Return [x, y] of the center of cell containing provided text 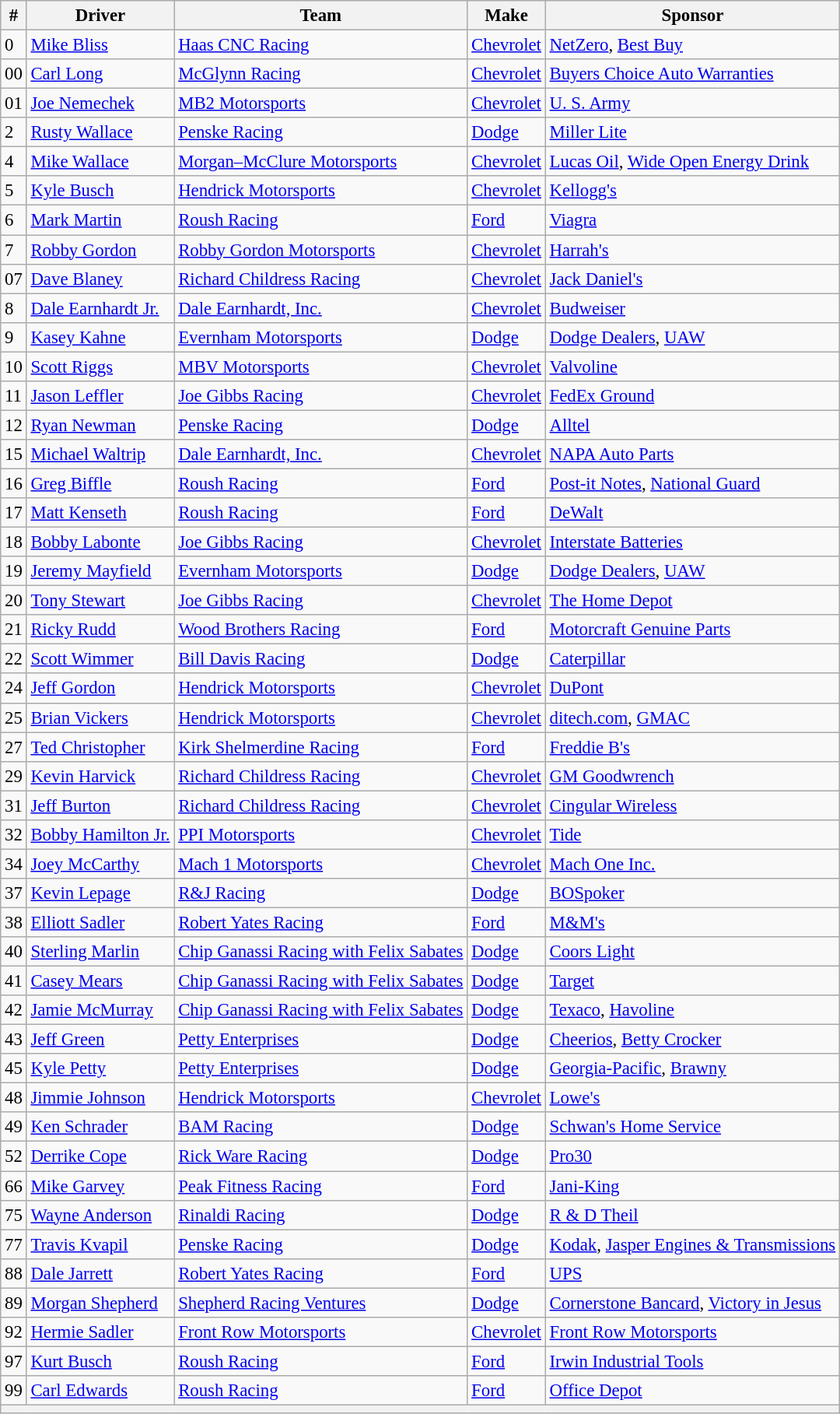
Ryan Newman [100, 425]
Derrike Cope [100, 1156]
31 [14, 805]
FedEx Ground [692, 396]
Post-it Notes, National Guard [692, 483]
Morgan–McClure Motorsports [320, 162]
Dave Blaney [100, 279]
MBV Motorsports [320, 367]
Jimmie Johnson [100, 1098]
Joe Nemechek [100, 104]
Jeremy Mayfield [100, 571]
Kevin Harvick [100, 776]
92 [14, 1332]
Office Depot [692, 1391]
Shepherd Racing Ventures [320, 1303]
DuPont [692, 689]
Mark Martin [100, 220]
Lowe's [692, 1098]
Tony Stewart [100, 601]
Jack Daniel's [692, 279]
R & D Theil [692, 1215]
97 [14, 1361]
Dale Earnhardt Jr. [100, 308]
10 [14, 367]
DeWalt [692, 513]
Bobby Labonte [100, 542]
Joey McCarthy [100, 864]
Rinaldi Racing [320, 1215]
M&M's [692, 922]
Georgia-Pacific, Brawny [692, 1068]
Travis Kvapil [100, 1244]
48 [14, 1098]
Bill Davis Racing [320, 659]
PPI Motorsports [320, 835]
Kyle Petty [100, 1068]
19 [14, 571]
Kevin Lepage [100, 893]
Jamie McMurray [100, 1010]
Rick Ware Racing [320, 1156]
Jason Leffler [100, 396]
41 [14, 981]
BAM Racing [320, 1128]
Team [320, 16]
8 [14, 308]
99 [14, 1391]
Lucas Oil, Wide Open Energy Drink [692, 162]
Viagra [692, 220]
Schwan's Home Service [692, 1128]
Coors Light [692, 952]
Make [506, 16]
Jani-King [692, 1186]
6 [14, 220]
Robby Gordon [100, 250]
Mike Wallace [100, 162]
Bobby Hamilton Jr. [100, 835]
15 [14, 454]
Matt Kenseth [100, 513]
Kyle Busch [100, 191]
Wood Brothers Racing [320, 630]
Ted Christopher [100, 747]
Irwin Industrial Tools [692, 1361]
Elliott Sadler [100, 922]
40 [14, 952]
37 [14, 893]
MB2 Motorsports [320, 104]
Jeff Green [100, 1040]
Interstate Batteries [692, 542]
UPS [692, 1273]
88 [14, 1273]
R&J Racing [320, 893]
Kasey Kahne [100, 337]
Scott Riggs [100, 367]
34 [14, 864]
Greg Biffle [100, 483]
Miller Lite [692, 132]
Carl Long [100, 74]
21 [14, 630]
Pro30 [692, 1156]
Hermie Sadler [100, 1332]
89 [14, 1303]
17 [14, 513]
18 [14, 542]
16 [14, 483]
29 [14, 776]
Haas CNC Racing [320, 45]
43 [14, 1040]
Driver [100, 16]
4 [14, 162]
Cornerstone Bancard, Victory in Jesus [692, 1303]
Peak Fitness Racing [320, 1186]
Casey Mears [100, 981]
Freddie B's [692, 747]
Robby Gordon Motorsports [320, 250]
Sterling Marlin [100, 952]
Ricky Rudd [100, 630]
NAPA Auto Parts [692, 454]
7 [14, 250]
McGlynn Racing [320, 74]
Carl Edwards [100, 1391]
Kodak, Jasper Engines & Transmissions [692, 1244]
NetZero, Best Buy [692, 45]
Target [692, 981]
U. S. Army [692, 104]
11 [14, 396]
Harrah's [692, 250]
Mach One Inc. [692, 864]
Sponsor [692, 16]
GM Goodwrench [692, 776]
38 [14, 922]
22 [14, 659]
45 [14, 1068]
Texaco, Havoline [692, 1010]
Dale Jarrett [100, 1273]
Jeff Gordon [100, 689]
42 [14, 1010]
Mach 1 Motorsports [320, 864]
75 [14, 1215]
01 [14, 104]
Morgan Shepherd [100, 1303]
Kurt Busch [100, 1361]
32 [14, 835]
Michael Waltrip [100, 454]
Kirk Shelmerdine Racing [320, 747]
24 [14, 689]
Kellogg's [692, 191]
27 [14, 747]
Cingular Wireless [692, 805]
Rusty Wallace [100, 132]
2 [14, 132]
Motorcraft Genuine Parts [692, 630]
Buyers Choice Auto Warranties [692, 74]
5 [14, 191]
66 [14, 1186]
00 [14, 74]
Alltel [692, 425]
BOSpoker [692, 893]
Brian Vickers [100, 718]
Wayne Anderson [100, 1215]
Jeff Burton [100, 805]
Caterpillar [692, 659]
Budweiser [692, 308]
Cheerios, Betty Crocker [692, 1040]
20 [14, 601]
Mike Bliss [100, 45]
Scott Wimmer [100, 659]
12 [14, 425]
49 [14, 1128]
52 [14, 1156]
Tide [692, 835]
# [14, 16]
25 [14, 718]
07 [14, 279]
Mike Garvey [100, 1186]
9 [14, 337]
0 [14, 45]
Valvoline [692, 367]
ditech.com, GMAC [692, 718]
The Home Depot [692, 601]
77 [14, 1244]
Ken Schrader [100, 1128]
